Scan for the cell matching the given text and deliver its [X, Y] coordinate at center. 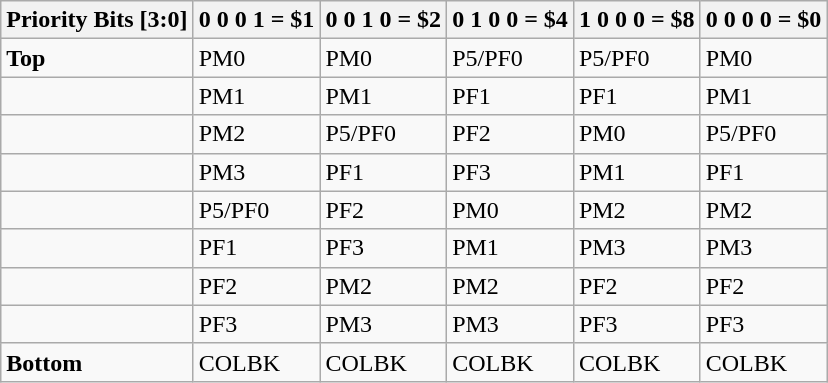
0 0 0 1 = $1 [256, 20]
0 0 0 0 = $0 [764, 20]
0 0 1 0 = $2 [384, 20]
1 0 0 0 = $8 [636, 20]
0 1 0 0 = $4 [510, 20]
Bottom [97, 362]
Priority Bits [3:0] [97, 20]
Top [97, 58]
